Extract the (X, Y) coordinate from the center of the cell holding the provided text.  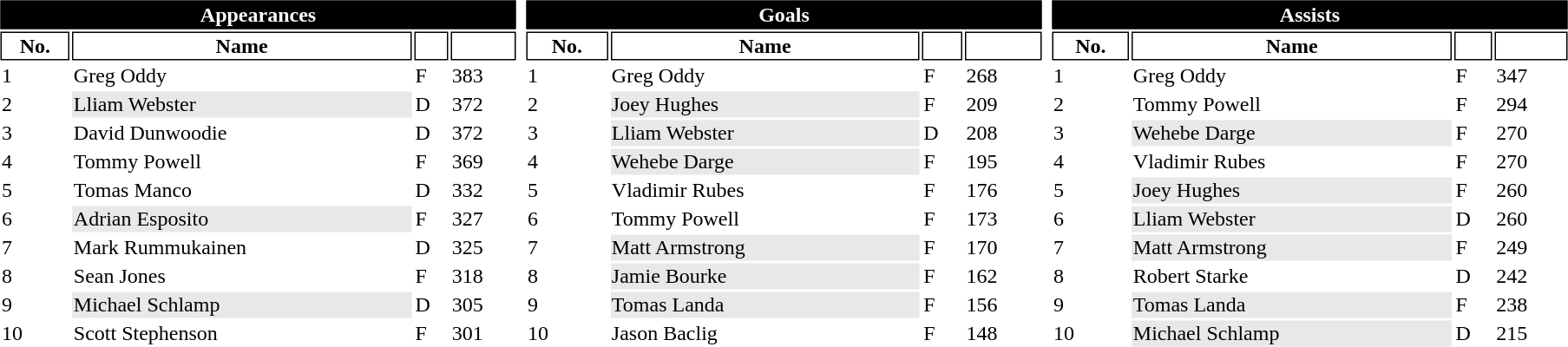
325 (482, 247)
242 (1532, 277)
Goals (784, 14)
347 (1532, 75)
301 (482, 334)
176 (1003, 190)
Tomas Manco (241, 190)
268 (1003, 75)
327 (482, 219)
156 (1003, 304)
148 (1003, 334)
249 (1532, 247)
Jason Baclig (764, 334)
Scott Stephenson (241, 334)
Adrian Esposito (241, 219)
Jamie Bourke (764, 277)
294 (1532, 105)
195 (1003, 162)
215 (1532, 334)
208 (1003, 133)
209 (1003, 105)
383 (482, 75)
318 (482, 277)
162 (1003, 277)
Sean Jones (241, 277)
Appearances (258, 14)
Robert Starke (1291, 277)
173 (1003, 219)
332 (482, 190)
238 (1532, 304)
305 (482, 304)
David Dunwoodie (241, 133)
170 (1003, 247)
369 (482, 162)
Assists (1309, 14)
Mark Rummukainen (241, 247)
